Pinpoint the cell where the given text exists, returning its [X, Y] midpoint coordinate. 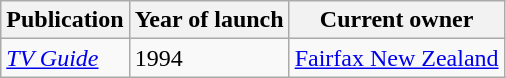
Current owner [396, 20]
Fairfax New Zealand [396, 58]
TV Guide [65, 58]
1994 [209, 58]
Publication [65, 20]
Year of launch [209, 20]
